Identify which cell holds the provided text, then report its [x, y] central coordinate. 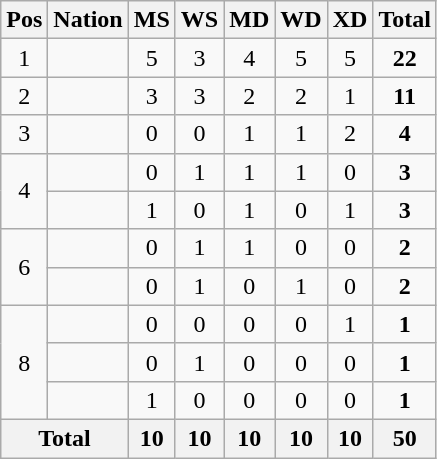
Pos [24, 20]
22 [405, 58]
11 [405, 96]
WD [301, 20]
6 [24, 267]
Nation [88, 20]
MS [152, 20]
50 [405, 438]
XD [350, 20]
WS [199, 20]
MD [250, 20]
8 [24, 362]
